Return [x, y] of the center of cell containing provided text 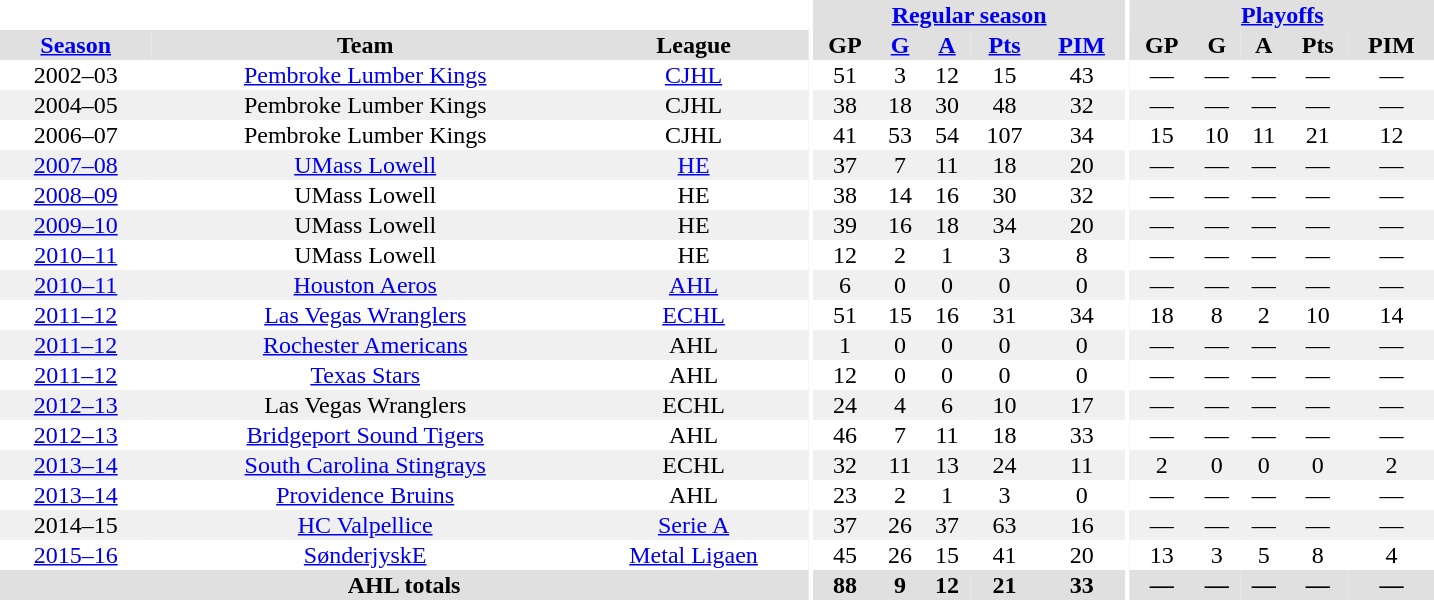
South Carolina Stingrays [365, 465]
HC Valpellice [365, 525]
2004–05 [76, 105]
107 [1005, 135]
43 [1081, 75]
Metal Ligaen [694, 555]
9 [900, 585]
31 [1005, 315]
Texas Stars [365, 375]
Rochester Americans [365, 345]
23 [844, 495]
Regular season [969, 15]
45 [844, 555]
Bridgeport Sound Tigers [365, 435]
League [694, 45]
54 [948, 135]
2015–16 [76, 555]
5 [1264, 555]
Providence Bruins [365, 495]
AHL totals [404, 585]
2008–09 [76, 195]
88 [844, 585]
39 [844, 225]
17 [1081, 405]
2006–07 [76, 135]
2007–08 [76, 165]
2009–10 [76, 225]
Serie A [694, 525]
2014–15 [76, 525]
Team [365, 45]
53 [900, 135]
Season [76, 45]
2002–03 [76, 75]
SønderjyskE [365, 555]
Houston Aeros [365, 285]
46 [844, 435]
48 [1005, 105]
63 [1005, 525]
